Capture the cell that displays the provided text and extract its [X, Y] central coordinate. 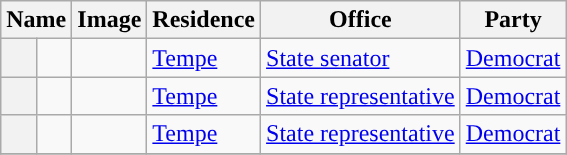
Name [36, 20]
State senator [361, 58]
Office [361, 20]
Party [513, 20]
Residence [204, 20]
Image [110, 20]
